Search for the cell housing the specified text and yield its (X, Y) center coordinate. 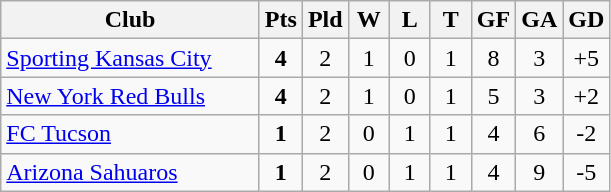
9 (540, 172)
Arizona Sahuaros (130, 172)
New York Red Bulls (130, 96)
8 (493, 58)
L (410, 20)
T (450, 20)
Pld (325, 20)
GF (493, 20)
5 (493, 96)
W (368, 20)
GA (540, 20)
-2 (586, 134)
-5 (586, 172)
+5 (586, 58)
Sporting Kansas City (130, 58)
FC Tucson (130, 134)
Club (130, 20)
6 (540, 134)
GD (586, 20)
Pts (280, 20)
+2 (586, 96)
